From the cell containing the given text, extract its center point as [x, y] coordinate. 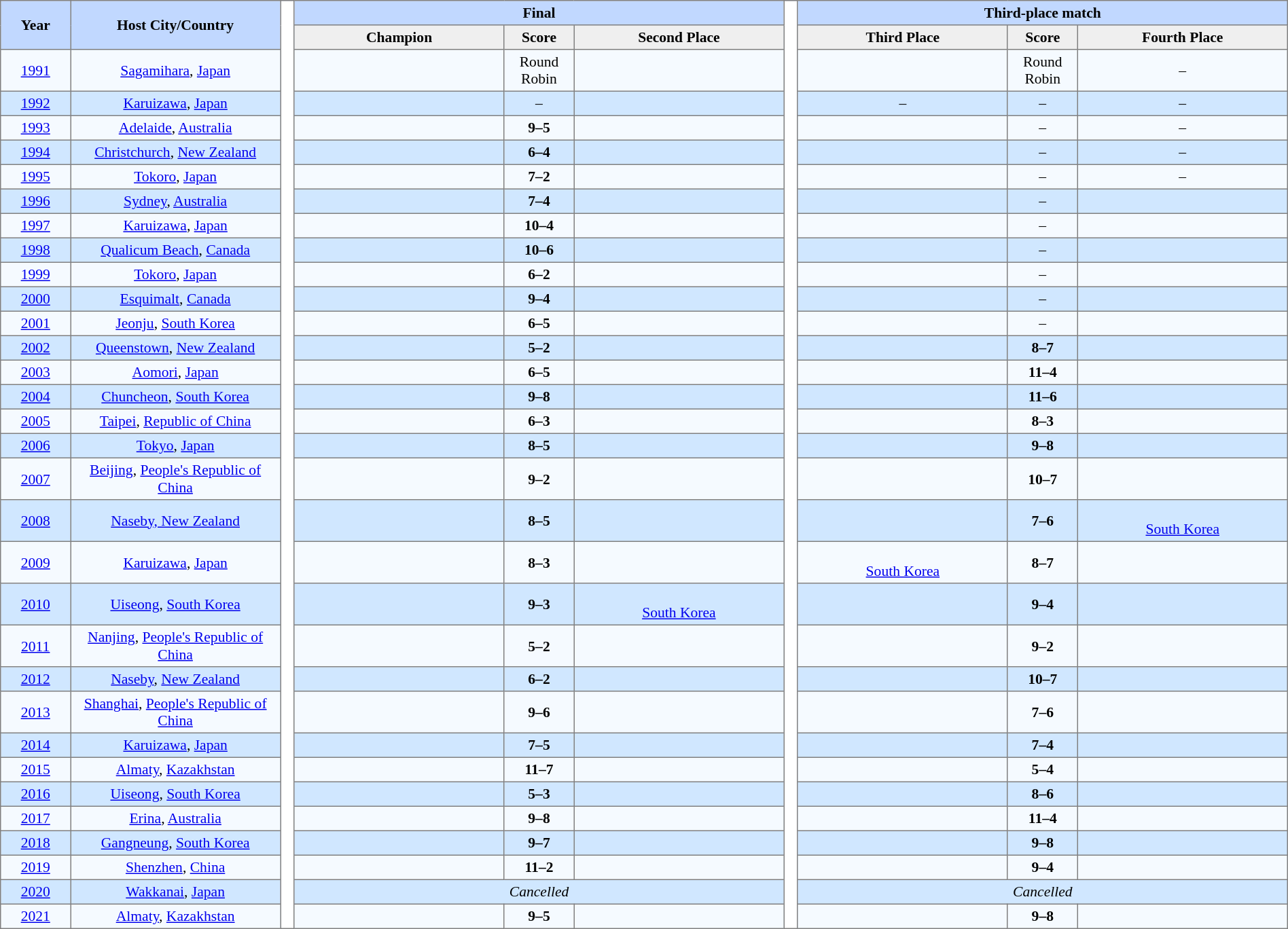
Queenstown, New Zealand [175, 348]
1991 [35, 71]
Sagamihara, Japan [175, 71]
Third-place match [1042, 13]
10–4 [539, 225]
1992 [35, 103]
1999 [35, 274]
2011 [35, 646]
2016 [35, 794]
7–2 [539, 177]
2018 [35, 843]
Third Place [902, 37]
7–5 [539, 745]
2015 [35, 769]
Qualicum Beach, Canada [175, 250]
Host City/Country [175, 25]
2000 [35, 299]
Sydney, Australia [175, 201]
11–6 [1042, 397]
1994 [35, 152]
2020 [35, 892]
2008 [35, 521]
1993 [35, 128]
Jeonju, South Korea [175, 323]
9–7 [539, 843]
Second Place [679, 37]
5–4 [1042, 769]
5–3 [539, 794]
Nanjing, People's Republic of China [175, 646]
2014 [35, 745]
Chuncheon, South Korea [175, 397]
2019 [35, 867]
6–3 [539, 421]
2012 [35, 679]
Year [35, 25]
11–7 [539, 769]
2007 [35, 479]
Christchurch, New Zealand [175, 152]
Gangneung, South Korea [175, 843]
Shanghai, People's Republic of China [175, 712]
10–6 [539, 250]
9–3 [539, 604]
11–2 [539, 867]
Champion [399, 37]
1996 [35, 201]
Aomori, Japan [175, 372]
2004 [35, 397]
2005 [35, 421]
Shenzhen, China [175, 867]
2013 [35, 712]
2002 [35, 348]
Taipei, Republic of China [175, 421]
2017 [35, 818]
Adelaide, Australia [175, 128]
9–6 [539, 712]
6–4 [539, 152]
2009 [35, 562]
Fourth Place [1182, 37]
8–6 [1042, 794]
2003 [35, 372]
1998 [35, 250]
1997 [35, 225]
2021 [35, 916]
Beijing, People's Republic of China [175, 479]
2006 [35, 445]
1995 [35, 177]
Esquimalt, Canada [175, 299]
Final [539, 13]
Erina, Australia [175, 818]
Wakkanai, Japan [175, 892]
Tokyo, Japan [175, 445]
2001 [35, 323]
2010 [35, 604]
